Return (X, Y) of the center of cell containing provided text 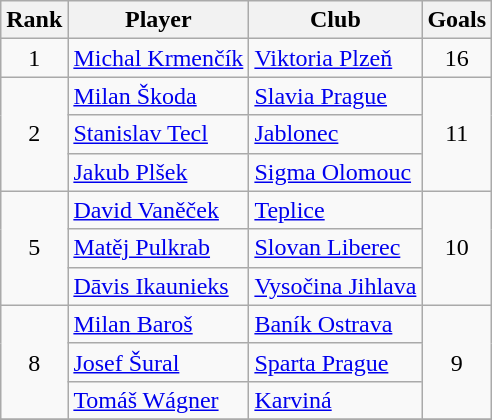
Sparta Prague (336, 362)
Baník Ostrava (336, 324)
Milan Škoda (158, 96)
Jablonec (336, 134)
Vysočina Jihlava (336, 286)
Sigma Olomouc (336, 172)
Michal Krmenčík (158, 58)
8 (34, 362)
10 (457, 248)
Dāvis Ikaunieks (158, 286)
16 (457, 58)
Slovan Liberec (336, 248)
Jakub Plšek (158, 172)
Viktoria Plzeň (336, 58)
Milan Baroš (158, 324)
Goals (457, 20)
2 (34, 134)
Stanislav Tecl (158, 134)
5 (34, 248)
1 (34, 58)
Tomáš Wágner (158, 400)
Player (158, 20)
Karviná (336, 400)
David Vaněček (158, 210)
Club (336, 20)
Josef Šural (158, 362)
Teplice (336, 210)
9 (457, 362)
Matěj Pulkrab (158, 248)
Rank (34, 20)
11 (457, 134)
Slavia Prague (336, 96)
